Detect which cell encompasses the target text, then output its (X, Y) center coordinate. 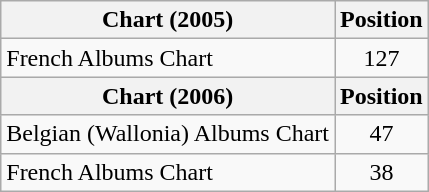
47 (381, 134)
38 (381, 172)
127 (381, 58)
Chart (2005) (168, 20)
Chart (2006) (168, 96)
Belgian (Wallonia) Albums Chart (168, 134)
